Search for the cell housing the specified text and yield its [x, y] center coordinate. 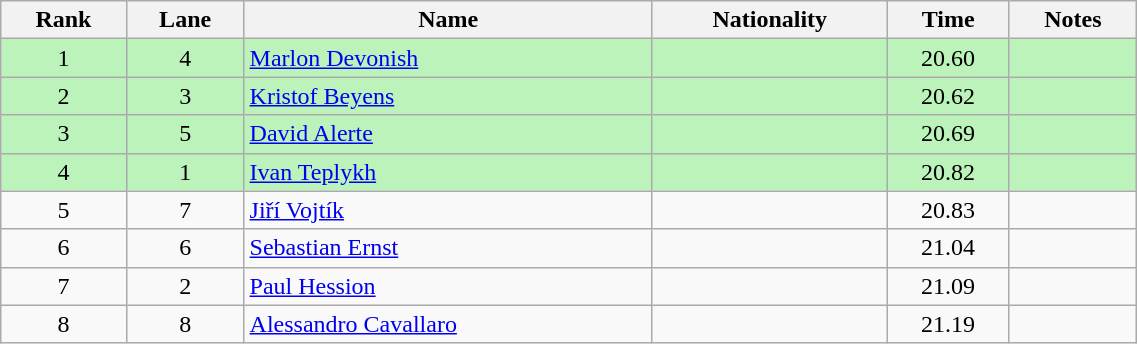
20.83 [948, 210]
20.82 [948, 172]
20.62 [948, 96]
20.69 [948, 134]
Sebastian Ernst [448, 248]
21.04 [948, 248]
21.09 [948, 286]
Marlon Devonish [448, 58]
Alessandro Cavallaro [448, 324]
Paul Hession [448, 286]
Rank [64, 20]
David Alerte [448, 134]
21.19 [948, 324]
Lane [185, 20]
Kristof Beyens [448, 96]
Jiří Vojtík [448, 210]
Time [948, 20]
Ivan Teplykh [448, 172]
Nationality [770, 20]
Name [448, 20]
20.60 [948, 58]
Notes [1073, 20]
